From the cell containing the given text, extract its center point as [x, y] coordinate. 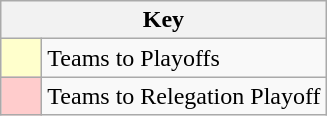
Key [164, 20]
Teams to Relegation Playoff [184, 96]
Teams to Playoffs [184, 58]
